Return the [X, Y] coordinate for the center point of the cell that contains the specified text.  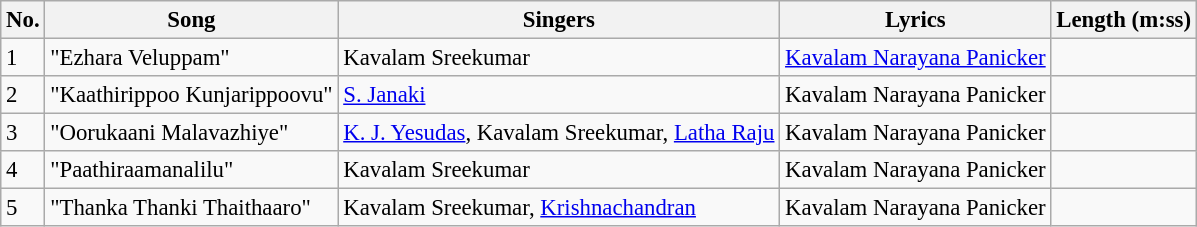
K. J. Yesudas, Kavalam Sreekumar, Latha Raju [559, 133]
Kavalam Sreekumar, Krishnachandran [559, 208]
Song [192, 20]
No. [23, 20]
2 [23, 95]
"Ezhara Veluppam" [192, 58]
Singers [559, 20]
Lyrics [916, 20]
Length (m:ss) [1124, 20]
1 [23, 58]
"Kaathirippoo Kunjarippoovu" [192, 95]
"Oorukaani Malavazhiye" [192, 133]
4 [23, 170]
"Thanka Thanki Thaithaaro" [192, 208]
3 [23, 133]
S. Janaki [559, 95]
5 [23, 208]
"Paathiraamanalilu" [192, 170]
